From the cell containing the given text, extract its center point as [X, Y] coordinate. 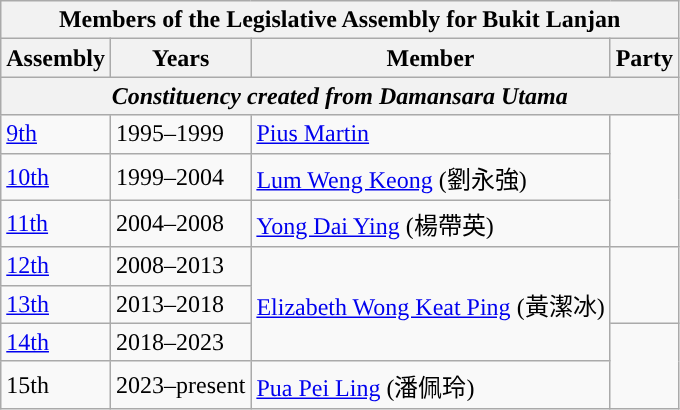
2023–present [180, 384]
1999–2004 [180, 176]
13th [56, 304]
2018–2023 [180, 342]
14th [56, 342]
Years [180, 58]
11th [56, 224]
1995–1999 [180, 134]
9th [56, 134]
Party [644, 58]
15th [56, 384]
Constituency created from Damansara Utama [340, 96]
2004–2008 [180, 224]
Pua Pei Ling (潘佩玲) [430, 384]
10th [56, 176]
2008–2013 [180, 266]
Pius Martin [430, 134]
2013–2018 [180, 304]
Members of the Legislative Assembly for Bukit Lanjan [340, 20]
Lum Weng Keong (劉永強) [430, 176]
Member [430, 58]
Yong Dai Ying (楊帶英) [430, 224]
Assembly [56, 58]
12th [56, 266]
Elizabeth Wong Keat Ping (黃潔冰) [430, 304]
